Detect which cell encompasses the target text, then output its (x, y) center coordinate. 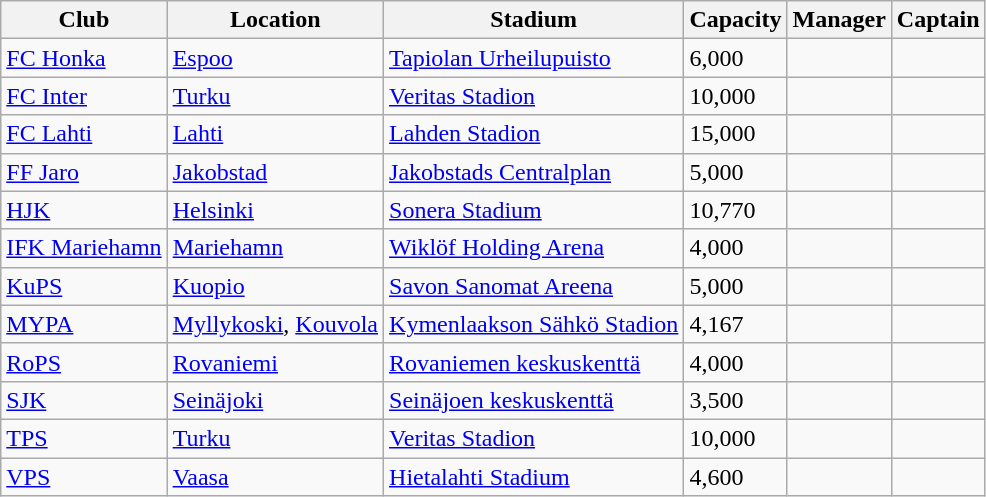
Rovaniemi (275, 362)
TPS (84, 438)
3,500 (736, 400)
15,000 (736, 134)
10,770 (736, 210)
4,600 (736, 477)
RoPS (84, 362)
Tapiolan Urheilupuisto (534, 58)
6,000 (736, 58)
MYPA (84, 324)
Jakobstad (275, 172)
FF Jaro (84, 172)
Helsinki (275, 210)
Lahden Stadion (534, 134)
Myllykoski, Kouvola (275, 324)
FC Honka (84, 58)
Kymenlaakson Sähkö Stadion (534, 324)
Mariehamn (275, 248)
IFK Mariehamn (84, 248)
Stadium (534, 20)
SJK (84, 400)
Jakobstads Centralplan (534, 172)
Savon Sanomat Areena (534, 286)
Rovaniemen keskuskenttä (534, 362)
Hietalahti Stadium (534, 477)
Sonera Stadium (534, 210)
Seinäjoen keskuskenttä (534, 400)
VPS (84, 477)
Kuopio (275, 286)
Lahti (275, 134)
Vaasa (275, 477)
FC Lahti (84, 134)
Capacity (736, 20)
KuPS (84, 286)
HJK (84, 210)
Location (275, 20)
Club (84, 20)
Manager (839, 20)
4,167 (736, 324)
Captain (938, 20)
Espoo (275, 58)
Wiklöf Holding Arena (534, 248)
FC Inter (84, 96)
Seinäjoki (275, 400)
